Identify which cell holds the provided text, then report its [X, Y] central coordinate. 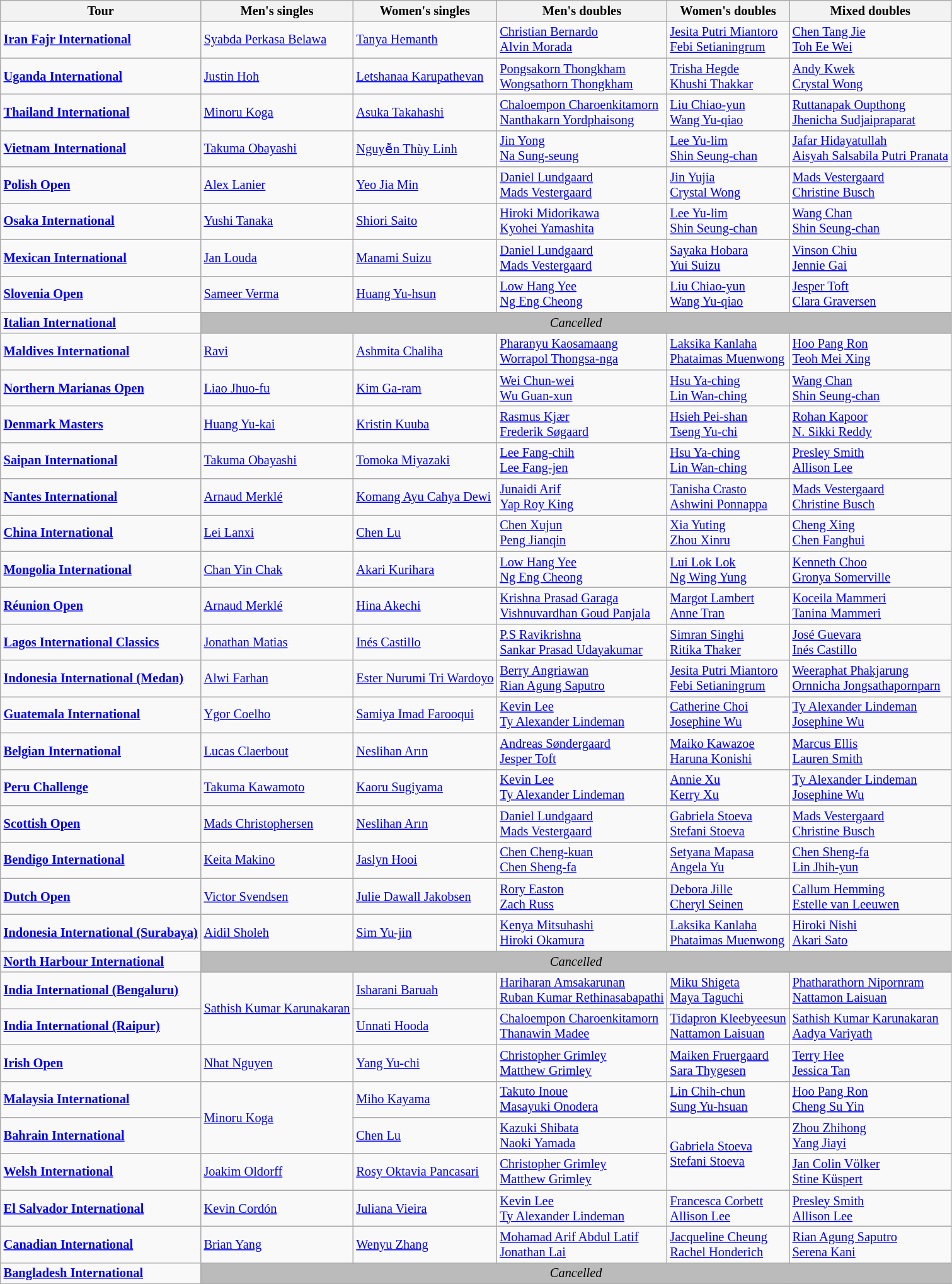
Jin Yong Na Sung-seung [582, 149]
Lui Lok Lok Ng Wing Yung [728, 570]
Jin Yujia Crystal Wong [728, 185]
El Salvador International [101, 1208]
Ravi [277, 352]
Polish Open [101, 185]
Nantes International [101, 497]
Indonesia International (Medan) [101, 679]
Rosy Oktavia Pancasari [425, 1172]
Kevin Cordón [277, 1208]
Keita Makino [277, 860]
Pongsakorn Thongkham Wongsathorn Thongkham [582, 76]
Lin Chih-chun Sung Yu-hsuan [728, 1099]
Maiko Kawazoe Haruna Konishi [728, 751]
José Guevara Inés Castillo [871, 642]
Yeo Jia Min [425, 185]
Syabda Perkasa Belawa [277, 40]
Annie Xu Kerry Xu [728, 788]
Trisha Hegde Khushi Thakkar [728, 76]
Letshanaa Karupathevan [425, 76]
Zhou Zhihong Yang Jiayi [871, 1135]
Sameer Verma [277, 294]
Hoo Pang Ron Cheng Su Yin [871, 1099]
Wei Chun-wei Wu Guan-xun [582, 388]
Debora Jille Cheryl Seinen [728, 897]
Hsieh Pei-shan Tseng Yu-chi [728, 424]
Kaoru Sugiyama [425, 788]
Saipan International [101, 461]
Tanisha Crasto Ashwini Ponnappa [728, 497]
Margot Lambert Anne Tran [728, 605]
Christian Bernardo Alvin Morada [582, 40]
Kenya Mitsuhashi Hiroki Okamura [582, 932]
Bangladesh International [101, 1273]
Scottish Open [101, 823]
Thailand International [101, 112]
Takuto Inoue Masayuki Onodera [582, 1099]
Lee Fang-chih Lee Fang-jen [582, 461]
Women's singles [425, 11]
Hariharan Amsakarunan Ruban Kumar Rethinasabapathi [582, 990]
Uganda International [101, 76]
Andy Kwek Crystal Wong [871, 76]
North Harbour International [101, 961]
Jafar Hidayatullah Aisyah Salsabila Putri Pranata [871, 149]
Rohan Kapoor N. Sikki Reddy [871, 424]
Huang Yu-hsun [425, 294]
Mads Christophersen [277, 823]
Ashmita Chaliha [425, 352]
Chaloempon Charoenkitamorn Thanawin Madee [582, 1026]
Slovenia Open [101, 294]
Chen Xujun Peng Jianqin [582, 533]
Inés Castillo [425, 642]
Hoo Pang Ron Teoh Mei Xing [871, 352]
Marcus Ellis Lauren Smith [871, 751]
Julie Dawall Jakobsen [425, 897]
Réunion Open [101, 605]
Xia Yuting Zhou Xinru [728, 533]
Canadian International [101, 1244]
Rasmus Kjær Frederik Søgaard [582, 424]
Krishna Prasad Garaga Vishnuvardhan Goud Panjala [582, 605]
Mixed doubles [871, 11]
Pharanyu Kaosamaang Worrapol Thongsa-nga [582, 352]
Lagos International Classics [101, 642]
Andreas Søndergaard Jesper Toft [582, 751]
Mexican International [101, 258]
Miho Kayama [425, 1099]
Bahrain International [101, 1135]
Sim Yu-jin [425, 932]
Dutch Open [101, 897]
Wenyu Zhang [425, 1244]
Liao Jhuo-fu [277, 388]
Callum Hemming Estelle van Leeuwen [871, 897]
Jonathan Matias [277, 642]
India International (Bengaluru) [101, 990]
Chen Sheng-fa Lin Jhih-yun [871, 860]
Tanya Hemanth [425, 40]
Welsh International [101, 1172]
Unnati Hooda [425, 1026]
Italian International [101, 323]
Peru Challenge [101, 788]
Samiya Imad Farooqui [425, 714]
Ester Nurumi Tri Wardoyo [425, 679]
Women's doubles [728, 11]
Miku Shigeta Maya Taguchi [728, 990]
Rian Agung Saputro Serena Kani [871, 1244]
Terry Hee Jessica Tan [871, 1063]
Tidapron Kleebyeesun Nattamon Laisuan [728, 1026]
Vinson Chiu Jennie Gai [871, 258]
Jan Louda [277, 258]
Lei Lanxi [277, 533]
Yushi Tanaka [277, 221]
Ruttanapak Oupthong Jhenicha Sudjaipraparat [871, 112]
Phatharathorn Nipornram Nattamon Laisuan [871, 990]
Hiroki Nishi Akari Sato [871, 932]
Francesca Corbett Allison Lee [728, 1208]
Weeraphat Phakjarung Ornnicha Jongsathapornparn [871, 679]
Hiroki Midorikawa Kyohei Yamashita [582, 221]
Komang Ayu Cahya Dewi [425, 497]
Belgian International [101, 751]
Chen Tang Jie Toh Ee Wei [871, 40]
Victor Svendsen [277, 897]
Chen Cheng-kuan Chen Sheng-fa [582, 860]
Nhat Nguyen [277, 1063]
Sathish Kumar Karunakaran [277, 1008]
Bendigo International [101, 860]
Brian Yang [277, 1244]
Kristin Kuuba [425, 424]
Lucas Claerbout [277, 751]
Juliana Vieira [425, 1208]
Justin Hoh [277, 76]
Malaysia International [101, 1099]
Tomoka Miyazaki [425, 461]
Denmark Masters [101, 424]
Junaidi Arif Yap Roy King [582, 497]
Kenneth Choo Gronya Somerville [871, 570]
Aidil Sholeh [277, 932]
India International (Raipur) [101, 1026]
Northern Marianas Open [101, 388]
Sayaka Hobara Yui Suizu [728, 258]
Akari Kurihara [425, 570]
Chan Yin Chak [277, 570]
Jaslyn Hooi [425, 860]
Guatemala International [101, 714]
Mohamad Arif Abdul Latif Jonathan Lai [582, 1244]
Jacqueline Cheung Rachel Honderich [728, 1244]
Vietnam International [101, 149]
Maiken Fruergaard Sara Thygesen [728, 1063]
Men's singles [277, 11]
Isharani Baruah [425, 990]
Catherine Choi Josephine Wu [728, 714]
Tour [101, 11]
Mongolia International [101, 570]
Berry Angriawan Rian Agung Saputro [582, 679]
Shiori Saito [425, 221]
Iran Fajr International [101, 40]
Alex Lanier [277, 185]
Osaka International [101, 221]
Takuma Kawamoto [277, 788]
Yang Yu-chi [425, 1063]
Nguyễn Thùy Linh [425, 149]
Ygor Coelho [277, 714]
Sathish Kumar Karunakaran Aadya Variyath [871, 1026]
Huang Yu-kai [277, 424]
Men's doubles [582, 11]
Indonesia International (Surabaya) [101, 932]
Kim Ga-ram [425, 388]
Simran Singhi Ritika Thaker [728, 642]
Chaloempon Charoenkitamorn Nanthakarn Yordphaisong [582, 112]
Cheng Xing Chen Fanghui [871, 533]
Irish Open [101, 1063]
Manami Suizu [425, 258]
Rory Easton Zach Russ [582, 897]
Koceila Mammeri Tanina Mammeri [871, 605]
Kazuki Shibata Naoki Yamada [582, 1135]
Setyana Mapasa Angela Yu [728, 860]
Alwi Farhan [277, 679]
P.S Ravikrishna Sankar Prasad Udayakumar [582, 642]
China International [101, 533]
Asuka Takahashi [425, 112]
Maldives International [101, 352]
Jesper Toft Clara Graversen [871, 294]
Hina Akechi [425, 605]
Joakim Oldorff [277, 1172]
Jan Colin Völker Stine Küspert [871, 1172]
